Search for the cell housing the specified text and yield its [X, Y] center coordinate. 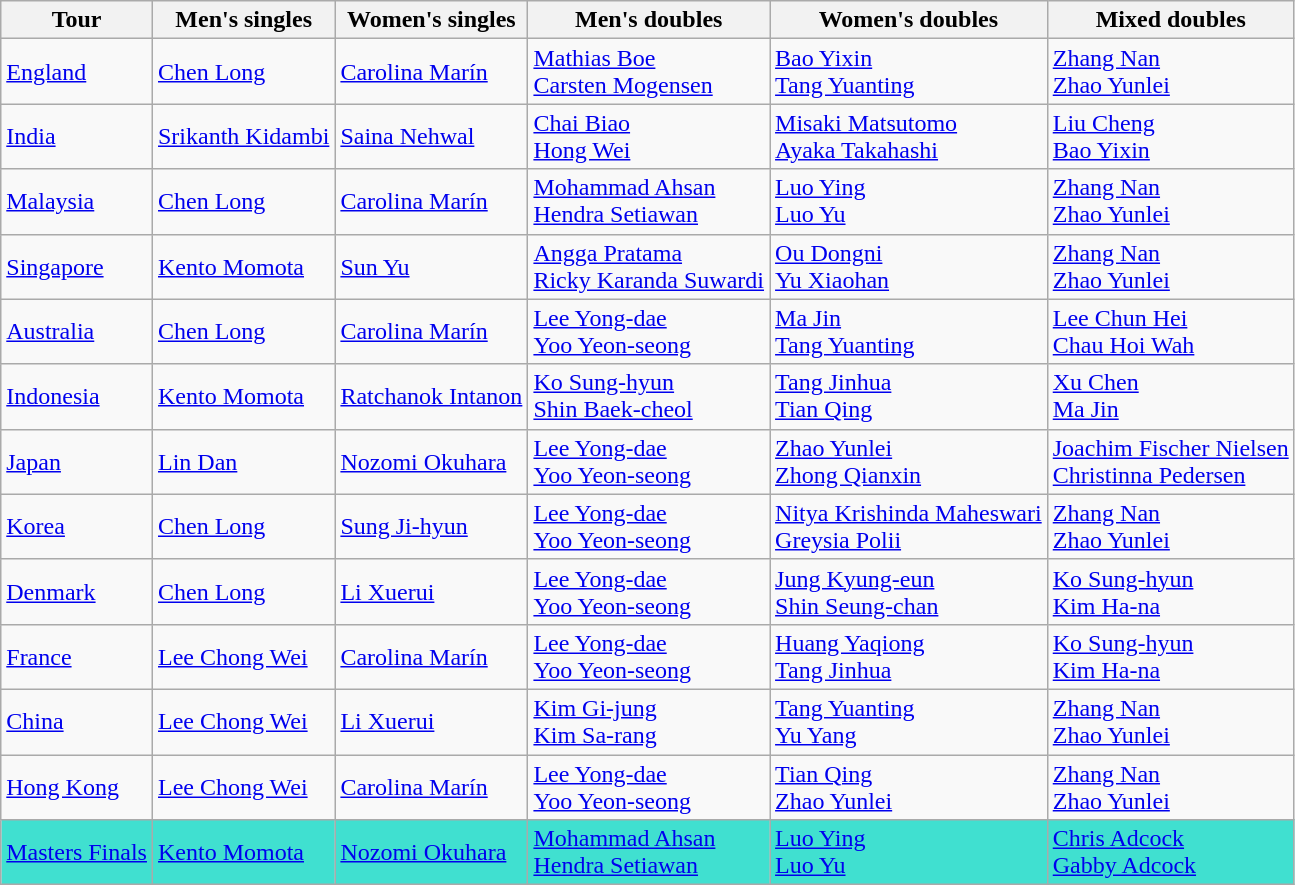
Sung Ji-hyun [432, 526]
Angga Pratama Ricky Karanda Suwardi [649, 266]
Sun Yu [432, 266]
Xu Chen Ma Jin [1170, 396]
Malaysia [77, 202]
Misaki Matsutomo Ayaka Takahashi [909, 136]
Women's doubles [909, 20]
Nitya Krishinda Maheswari Greysia Polii [909, 526]
Men's singles [243, 20]
Indonesia [77, 396]
Lin Dan [243, 462]
Singapore [77, 266]
Mixed doubles [1170, 20]
Australia [77, 332]
Masters Finals [77, 852]
China [77, 722]
Chris Adcock Gabby Adcock [1170, 852]
India [77, 136]
Tour [77, 20]
Bao Yixin Tang Yuanting [909, 72]
Saina Nehwal [432, 136]
Tang Yuanting Yu Yang [909, 722]
Huang Yaqiong Tang Jinhua [909, 656]
Tang Jinhua Tian Qing [909, 396]
Denmark [77, 592]
Japan [77, 462]
Kim Gi-jung Kim Sa-rang [649, 722]
Ou Dongni Yu Xiaohan [909, 266]
Ma Jin Tang Yuanting [909, 332]
Zhao Yunlei Zhong Qianxin [909, 462]
Women's singles [432, 20]
Lee Chun Hei Chau Hoi Wah [1170, 332]
Joachim Fischer Nielsen Christinna Pedersen [1170, 462]
Srikanth Kidambi [243, 136]
Jung Kyung-eun Shin Seung-chan [909, 592]
France [77, 656]
Men's doubles [649, 20]
Tian Qing Zhao Yunlei [909, 786]
Ratchanok Intanon [432, 396]
Chai Biao Hong Wei [649, 136]
Korea [77, 526]
Hong Kong [77, 786]
England [77, 72]
Ko Sung-hyun Shin Baek-cheol [649, 396]
Liu Cheng Bao Yixin [1170, 136]
Mathias Boe Carsten Mogensen [649, 72]
